From the cell containing the given text, extract its center point as (x, y) coordinate. 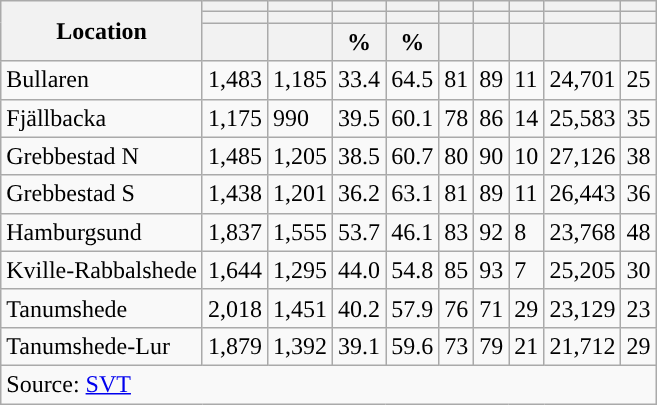
1,392 (300, 346)
24,701 (582, 80)
33.4 (360, 80)
23 (638, 308)
14 (526, 118)
40.2 (360, 308)
60.7 (412, 156)
1,175 (234, 118)
39.5 (360, 118)
73 (456, 346)
25,583 (582, 118)
Tanumshede (102, 308)
71 (492, 308)
1,205 (300, 156)
54.8 (412, 270)
23,768 (582, 232)
38.5 (360, 156)
1,483 (234, 80)
46.1 (412, 232)
Source: SVT (328, 384)
Fjällbacka (102, 118)
23,129 (582, 308)
Tanumshede-Lur (102, 346)
1,295 (300, 270)
92 (492, 232)
79 (492, 346)
10 (526, 156)
38 (638, 156)
1,837 (234, 232)
1,201 (300, 194)
1,451 (300, 308)
53.7 (360, 232)
1,438 (234, 194)
21,712 (582, 346)
21 (526, 346)
7 (526, 270)
2,018 (234, 308)
35 (638, 118)
36 (638, 194)
1,485 (234, 156)
1,879 (234, 346)
25,205 (582, 270)
64.5 (412, 80)
78 (456, 118)
25 (638, 80)
63.1 (412, 194)
1,185 (300, 80)
Kville-Rabbalshede (102, 270)
60.1 (412, 118)
80 (456, 156)
1,555 (300, 232)
Grebbestad N (102, 156)
86 (492, 118)
76 (456, 308)
83 (456, 232)
30 (638, 270)
93 (492, 270)
8 (526, 232)
1,644 (234, 270)
36.2 (360, 194)
27,126 (582, 156)
Location (102, 31)
39.1 (360, 346)
85 (456, 270)
44.0 (360, 270)
990 (300, 118)
57.9 (412, 308)
26,443 (582, 194)
59.6 (412, 346)
Hamburgsund (102, 232)
Grebbestad S (102, 194)
90 (492, 156)
48 (638, 232)
Bullaren (102, 80)
